Pinpoint the cell where the given text exists, returning its (x, y) midpoint coordinate. 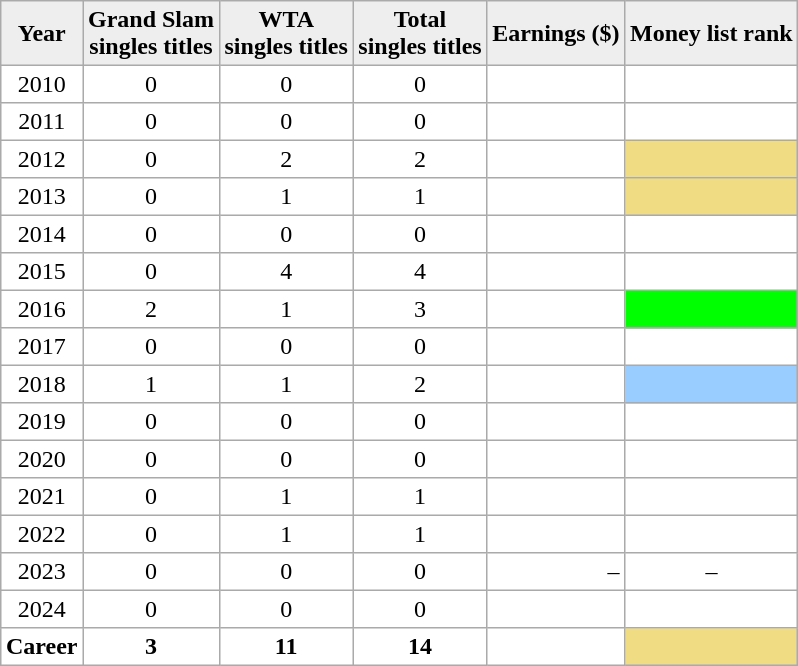
2013 (42, 197)
Grand Slamsingles titles (152, 33)
2020 (42, 459)
11 (286, 647)
2012 (42, 159)
Totalsingles titles (420, 33)
2011 (42, 122)
WTAsingles titles (286, 33)
Career (42, 647)
2014 (42, 234)
2015 (42, 272)
2024 (42, 609)
Money list rank (712, 33)
2016 (42, 309)
2023 (42, 572)
Year (42, 33)
Earnings ($) (556, 33)
14 (420, 647)
2017 (42, 347)
2019 (42, 422)
2010 (42, 84)
2018 (42, 384)
2021 (42, 497)
2022 (42, 534)
